Output the (X, Y) coordinate of the center of the cell containing the given text.  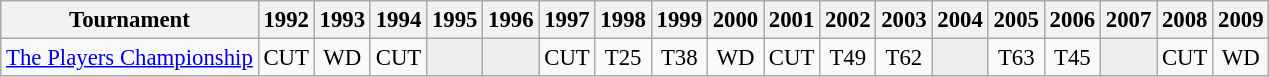
2003 (904, 20)
1992 (286, 20)
T38 (679, 58)
1997 (567, 20)
Tournament (130, 20)
1996 (511, 20)
2004 (960, 20)
1993 (342, 20)
1998 (623, 20)
2009 (1241, 20)
1994 (398, 20)
2006 (1072, 20)
2000 (735, 20)
2002 (848, 20)
1995 (455, 20)
2005 (1016, 20)
T25 (623, 58)
T63 (1016, 58)
T45 (1072, 58)
2001 (792, 20)
1999 (679, 20)
The Players Championship (130, 58)
2008 (1185, 20)
T62 (904, 58)
T49 (848, 58)
2007 (1128, 20)
